Detect which cell encompasses the target text, then output its [X, Y] center coordinate. 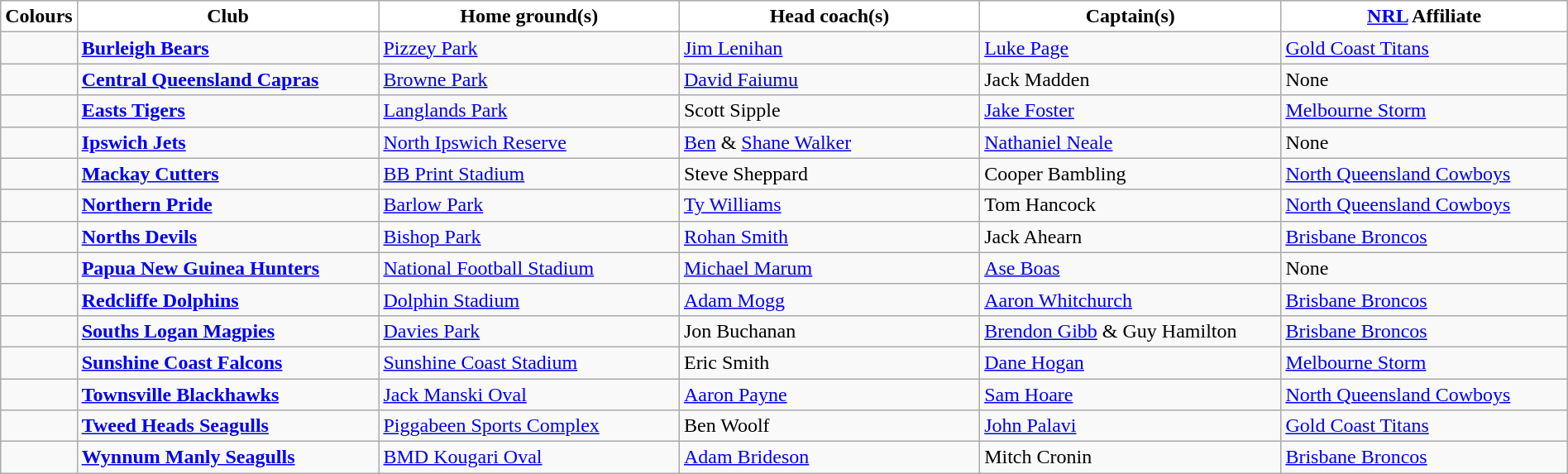
Sunshine Coast Falcons [228, 362]
Adam Mogg [829, 299]
Pizzey Park [529, 48]
Jake Foster [1131, 111]
Easts Tigers [228, 111]
David Faiumu [829, 79]
Captain(s) [1131, 17]
Dolphin Stadium [529, 299]
Papua New Guinea Hunters [228, 268]
Brendon Gibb & Guy Hamilton [1131, 331]
Adam Brideson [829, 457]
Ben Woolf [829, 426]
Colours [39, 17]
Cooper Bambling [1131, 174]
Michael Marum [829, 268]
Souths Logan Magpies [228, 331]
Club [228, 17]
Central Queensland Capras [228, 79]
North Ipswich Reserve [529, 142]
NRL Affiliate [1424, 17]
BB Print Stadium [529, 174]
Scott Sipple [829, 111]
Rohan Smith [829, 237]
Ipswich Jets [228, 142]
Mackay Cutters [228, 174]
Aaron Whitchurch [1131, 299]
Ase Boas [1131, 268]
Piggabeen Sports Complex [529, 426]
Jack Manski Oval [529, 395]
Browne Park [529, 79]
Jim Lenihan [829, 48]
Head coach(s) [829, 17]
Northern Pride [228, 205]
BMD Kougari Oval [529, 457]
Home ground(s) [529, 17]
Aaron Payne [829, 395]
Burleigh Bears [228, 48]
Norths Devils [228, 237]
Jack Ahearn [1131, 237]
Davies Park [529, 331]
National Football Stadium [529, 268]
Townsville Blackhawks [228, 395]
Ben & Shane Walker [829, 142]
Wynnum Manly Seagulls [228, 457]
John Palavi [1131, 426]
Ty Williams [829, 205]
Langlands Park [529, 111]
Dane Hogan [1131, 362]
Barlow Park [529, 205]
Mitch Cronin [1131, 457]
Luke Page [1131, 48]
Jack Madden [1131, 79]
Sam Hoare [1131, 395]
Bishop Park [529, 237]
Redcliffe Dolphins [228, 299]
Tom Hancock [1131, 205]
Jon Buchanan [829, 331]
Tweed Heads Seagulls [228, 426]
Steve Sheppard [829, 174]
Sunshine Coast Stadium [529, 362]
Nathaniel Neale [1131, 142]
Eric Smith [829, 362]
